Determine the (x, y) coordinate at the center of the cell enclosing the given text.  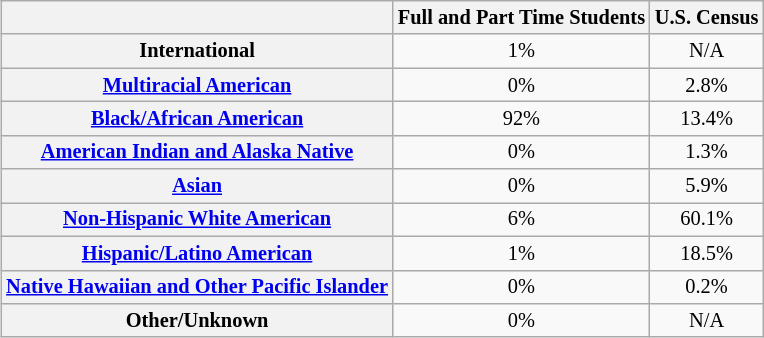
Asian (197, 186)
60.1% (706, 220)
13.4% (706, 119)
1.3% (706, 152)
Other/Unknown (197, 321)
Black/African American (197, 119)
Multiracial American (197, 85)
International (197, 51)
92% (522, 119)
0.2% (706, 287)
18.5% (706, 253)
6% (522, 220)
U.S. Census (706, 18)
5.9% (706, 186)
Native Hawaiian and Other Pacific Islander (197, 287)
Non-Hispanic White American (197, 220)
2.8% (706, 85)
Full and Part Time Students (522, 18)
American Indian and Alaska Native (197, 152)
Hispanic/Latino American (197, 253)
